Capture the cell that displays the provided text and extract its (X, Y) central coordinate. 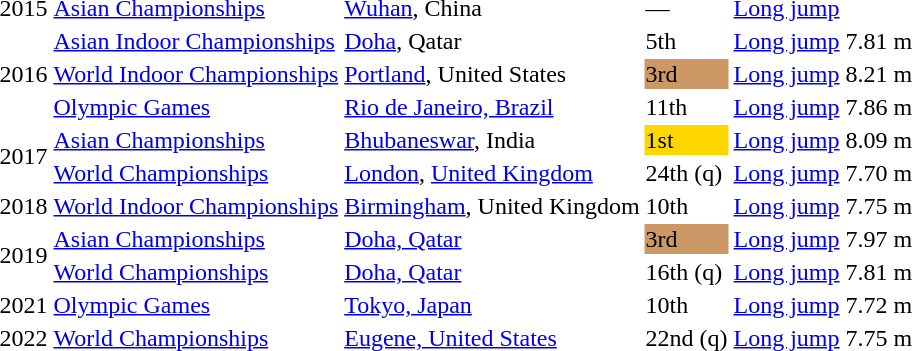
Portland, United States (492, 74)
5th (686, 41)
Bhubaneswar, India (492, 140)
16th (q) (686, 272)
London, United Kingdom (492, 173)
Asian Indoor Championships (196, 41)
Rio de Janeiro, Brazil (492, 107)
Tokyo, Japan (492, 305)
24th (q) (686, 173)
Birmingham, United Kingdom (492, 206)
1st (686, 140)
11th (686, 107)
